Determine the [x, y] coordinate at the center of the cell enclosing the given text.  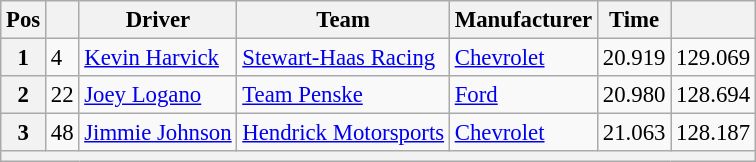
21.063 [634, 133]
Hendrick Motorsports [343, 133]
Pos [24, 20]
Team Penske [343, 95]
20.919 [634, 58]
129.069 [714, 58]
22 [62, 95]
Joey Logano [158, 95]
20.980 [634, 95]
48 [62, 133]
128.694 [714, 95]
Manufacturer [523, 20]
Time [634, 20]
2 [24, 95]
Ford [523, 95]
1 [24, 58]
Stewart-Haas Racing [343, 58]
3 [24, 133]
Jimmie Johnson [158, 133]
4 [62, 58]
Team [343, 20]
Kevin Harvick [158, 58]
128.187 [714, 133]
Driver [158, 20]
